Detect which cell encompasses the target text, then output its (X, Y) center coordinate. 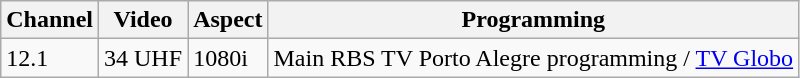
Video (144, 20)
34 UHF (144, 58)
12.1 (50, 58)
Programming (534, 20)
Channel (50, 20)
1080i (228, 58)
Aspect (228, 20)
Main RBS TV Porto Alegre programming / TV Globo (534, 58)
